Determine the (X, Y) coordinate at the center of the cell enclosing the given text.  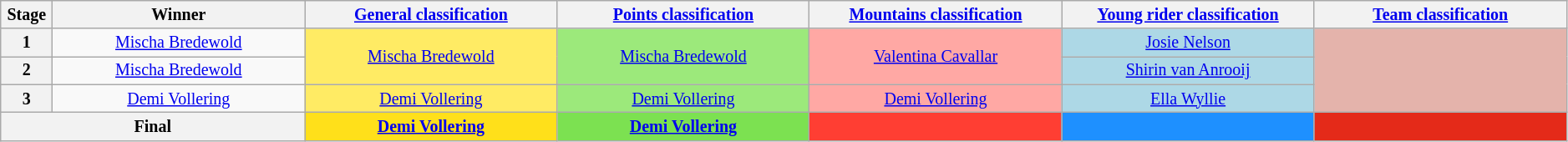
Young rider classification (1188, 15)
Shirin van Anrooij (1188, 70)
General classification (431, 15)
Team classification (1440, 15)
Ella Wyllie (1188, 99)
2 (27, 70)
Final (153, 127)
Winner (179, 15)
Josie Nelson (1188, 43)
Valentina Cavallar (936, 57)
3 (27, 99)
Points classification (683, 15)
Stage (27, 15)
1 (27, 43)
Mountains classification (936, 15)
